For the text-containing cell, return its midpoint in [x, y] coordinate format. 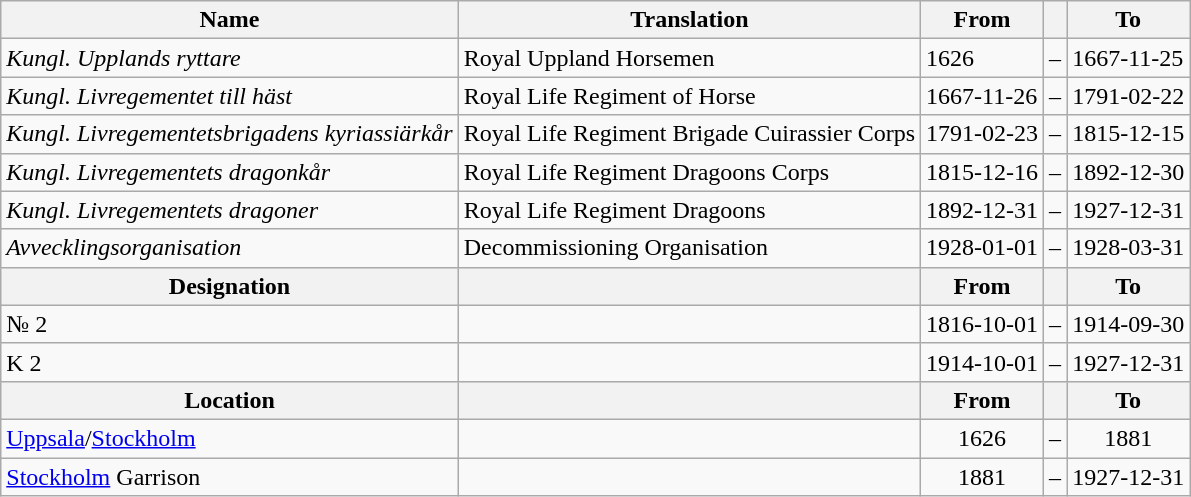
Royal Uppland Horsemen [689, 58]
№ 2 [230, 324]
K 2 [230, 362]
Name [230, 20]
1815-12-15 [1128, 134]
Kungl. Livregementet till häst [230, 96]
Kungl. Livregementets dragoner [230, 210]
1667-11-25 [1128, 58]
1892-12-30 [1128, 172]
Royal Life Regiment Dragoons Corps [689, 172]
Decommissioning Organisation [689, 248]
1914-09-30 [1128, 324]
1816-10-01 [982, 324]
1928-01-01 [982, 248]
1791-02-22 [1128, 96]
Royal Life Regiment Dragoons [689, 210]
1667-11-26 [982, 96]
Royal Life Regiment Brigade Cuirassier Corps [689, 134]
Translation [689, 20]
Avvecklingsorganisation [230, 248]
Location [230, 400]
1892-12-31 [982, 210]
Kungl. Livregementets dragonkår [230, 172]
1815-12-16 [982, 172]
Designation [230, 286]
Kungl. Livregementetsbrigadens kyriassiärkår [230, 134]
Uppsala/Stockholm [230, 438]
Royal Life Regiment of Horse [689, 96]
1791-02-23 [982, 134]
1914-10-01 [982, 362]
Kungl. Upplands ryttare [230, 58]
1928-03-31 [1128, 248]
Stockholm Garrison [230, 477]
